Scan for the cell matching the given text and deliver its [X, Y] coordinate at center. 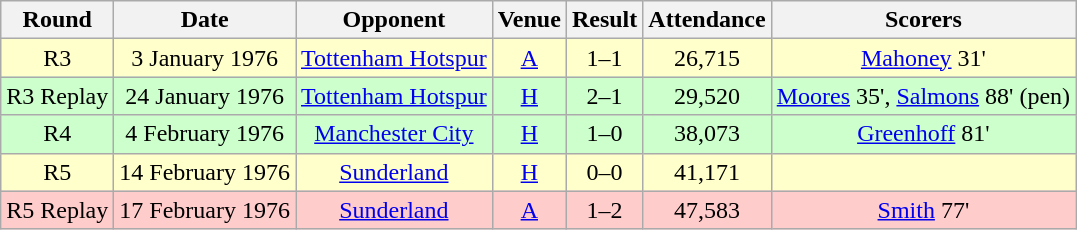
24 January 1976 [205, 96]
29,520 [707, 96]
Mahoney 31' [923, 58]
Manchester City [394, 134]
38,073 [707, 134]
Attendance [707, 20]
26,715 [707, 58]
Smith 77' [923, 210]
Moores 35', Salmons 88' (pen) [923, 96]
41,171 [707, 172]
Greenhoff 81' [923, 134]
1–0 [604, 134]
47,583 [707, 210]
2–1 [604, 96]
Scorers [923, 20]
R3 [58, 58]
R5 [58, 172]
Round [58, 20]
1–1 [604, 58]
Result [604, 20]
4 February 1976 [205, 134]
17 February 1976 [205, 210]
Venue [529, 20]
3 January 1976 [205, 58]
R3 Replay [58, 96]
Opponent [394, 20]
Date [205, 20]
R4 [58, 134]
R5 Replay [58, 210]
14 February 1976 [205, 172]
0–0 [604, 172]
1–2 [604, 210]
